Pinpoint the cell where the given text exists, returning its [x, y] midpoint coordinate. 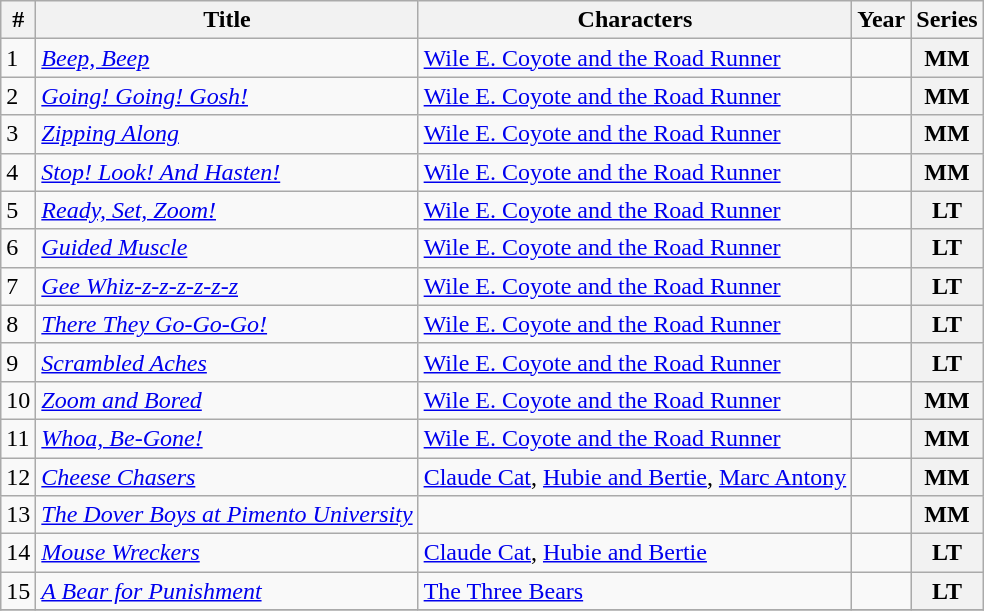
10 [18, 400]
Going! Going! Gosh! [227, 96]
Ready, Set, Zoom! [227, 210]
# [18, 20]
Year [882, 20]
8 [18, 324]
15 [18, 591]
Beep, Beep [227, 58]
5 [18, 210]
Whoa, Be-Gone! [227, 438]
Zipping Along [227, 134]
A Bear for Punishment [227, 591]
4 [18, 172]
Zoom and Bored [227, 400]
Series [947, 20]
Gee Whiz-z-z-z-z-z-z [227, 286]
13 [18, 515]
11 [18, 438]
3 [18, 134]
Mouse Wreckers [227, 553]
The Three Bears [635, 591]
Claude Cat, Hubie and Bertie [635, 553]
The Dover Boys at Pimento University [227, 515]
Claude Cat, Hubie and Bertie, Marc Antony [635, 477]
7 [18, 286]
Guided Muscle [227, 248]
There They Go-Go-Go! [227, 324]
9 [18, 362]
Characters [635, 20]
2 [18, 96]
14 [18, 553]
Cheese Chasers [227, 477]
Scrambled Aches [227, 362]
1 [18, 58]
6 [18, 248]
Title [227, 20]
12 [18, 477]
Stop! Look! And Hasten! [227, 172]
